From the cell containing the given text, extract its center point as [x, y] coordinate. 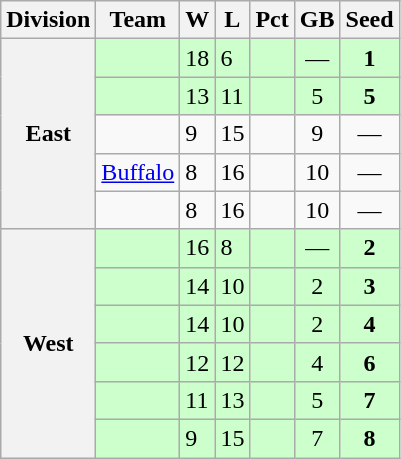
GB [317, 20]
Seed [370, 20]
L [232, 20]
Buffalo [138, 172]
West [48, 343]
Division [48, 20]
3 [370, 286]
18 [198, 58]
Team [138, 20]
1 [370, 58]
East [48, 134]
Pct [272, 20]
W [198, 20]
